Identify which cell holds the provided text, then report its (X, Y) central coordinate. 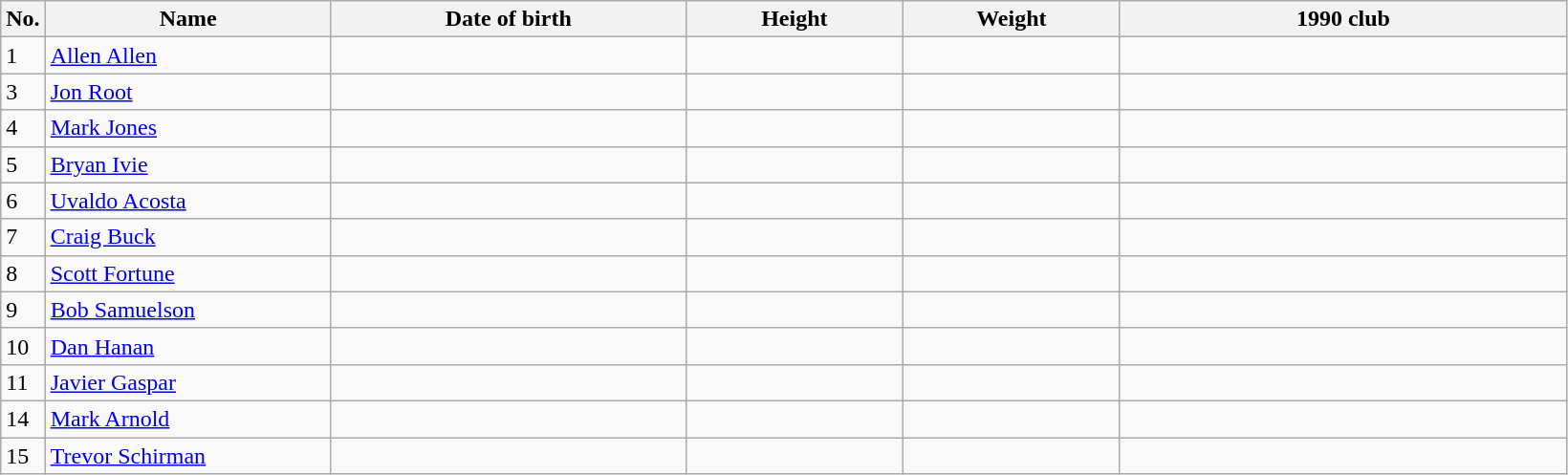
Name (187, 19)
4 (23, 128)
Javier Gaspar (187, 382)
Trevor Schirman (187, 456)
Mark Jones (187, 128)
9 (23, 310)
Uvaldo Acosta (187, 201)
No. (23, 19)
Bob Samuelson (187, 310)
15 (23, 456)
Height (794, 19)
Weight (1012, 19)
6 (23, 201)
Mark Arnold (187, 419)
Bryan Ivie (187, 164)
14 (23, 419)
1 (23, 55)
Craig Buck (187, 237)
10 (23, 346)
Scott Fortune (187, 273)
Date of birth (509, 19)
11 (23, 382)
8 (23, 273)
Dan Hanan (187, 346)
5 (23, 164)
7 (23, 237)
Allen Allen (187, 55)
3 (23, 92)
Jon Root (187, 92)
1990 club (1342, 19)
